Output the (X, Y) coordinate of the center of the cell containing the given text.  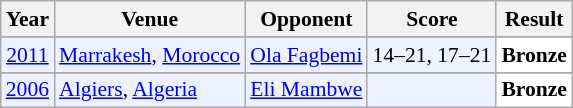
Algiers, Algeria (150, 90)
Opponent (306, 19)
Year (28, 19)
14–21, 17–21 (432, 55)
Result (534, 19)
Score (432, 19)
Eli Mambwe (306, 90)
Ola Fagbemi (306, 55)
2011 (28, 55)
Marrakesh, Morocco (150, 55)
Venue (150, 19)
2006 (28, 90)
